From the cell containing the given text, extract its center point as [x, y] coordinate. 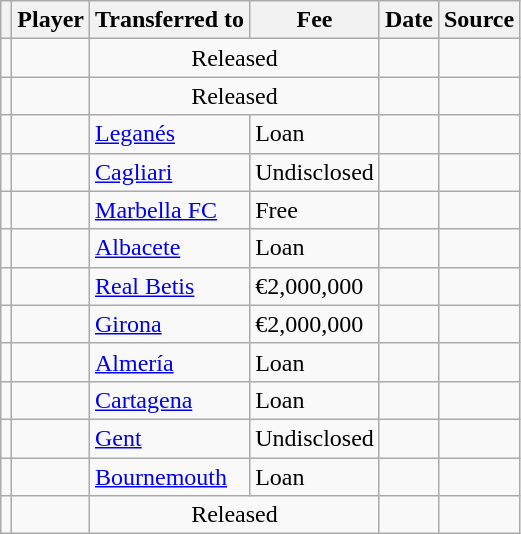
Transferred to [170, 20]
Albacete [170, 248]
Cagliari [170, 172]
Leganés [170, 134]
Cartagena [170, 400]
Bournemouth [170, 477]
Free [315, 210]
Player [51, 20]
Source [478, 20]
Fee [315, 20]
Date [408, 20]
Marbella FC [170, 210]
Gent [170, 438]
Almería [170, 362]
Girona [170, 324]
Real Betis [170, 286]
